Output the (x, y) coordinate of the center of the cell containing the given text.  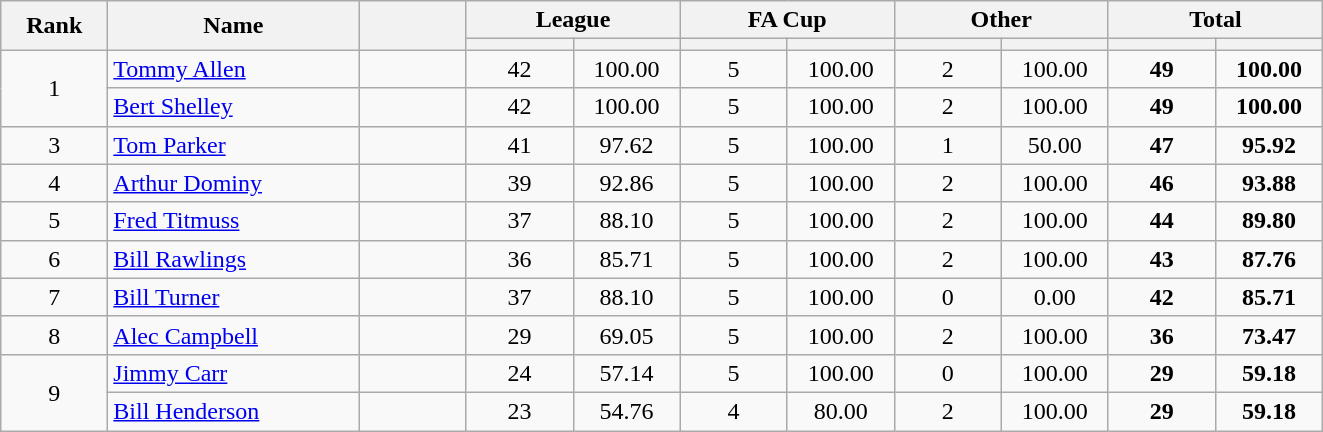
73.47 (1268, 335)
Tom Parker (234, 145)
39 (520, 183)
8 (54, 335)
23 (520, 411)
Rank (54, 26)
Tommy Allen (234, 69)
Arthur Dominy (234, 183)
93.88 (1268, 183)
FA Cup (787, 20)
95.92 (1268, 145)
24 (520, 373)
Total (1215, 20)
9 (54, 392)
54.76 (626, 411)
Bill Turner (234, 297)
Name (234, 26)
97.62 (626, 145)
Bert Shelley (234, 107)
87.76 (1268, 259)
41 (520, 145)
47 (1162, 145)
Bill Rawlings (234, 259)
50.00 (1054, 145)
0.00 (1054, 297)
46 (1162, 183)
Fred Titmuss (234, 221)
League (573, 20)
6 (54, 259)
Alec Campbell (234, 335)
Other (1001, 20)
Jimmy Carr (234, 373)
7 (54, 297)
3 (54, 145)
89.80 (1268, 221)
Bill Henderson (234, 411)
57.14 (626, 373)
92.86 (626, 183)
69.05 (626, 335)
80.00 (840, 411)
43 (1162, 259)
44 (1162, 221)
